Identify which cell holds the provided text, then report its [X, Y] central coordinate. 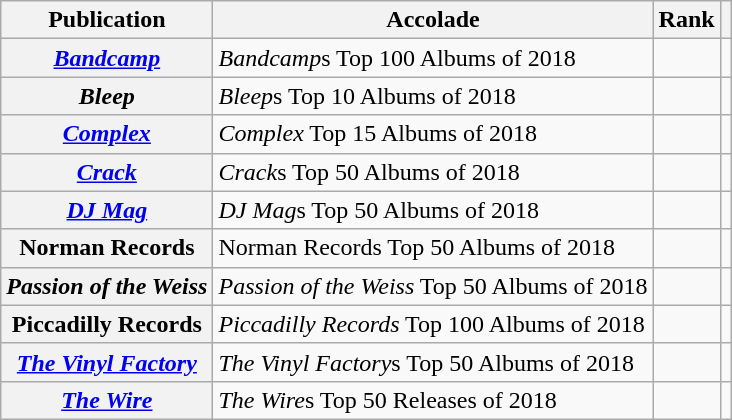
The Vinyl Factory [107, 362]
Rank [686, 20]
Bleeps Top 10 Albums of 2018 [433, 96]
The Wires Top 50 Releases of 2018 [433, 400]
Bandcamp [107, 58]
DJ Mags Top 50 Albums of 2018 [433, 210]
Complex [107, 134]
Bleep [107, 96]
Norman Records Top 50 Albums of 2018 [433, 248]
Accolade [433, 20]
Norman Records [107, 248]
Bandcamps Top 100 Albums of 2018 [433, 58]
DJ Mag [107, 210]
Publication [107, 20]
The Wire [107, 400]
Passion of the Weiss [107, 286]
Complex Top 15 Albums of 2018 [433, 134]
Passion of the Weiss Top 50 Albums of 2018 [433, 286]
Crack [107, 172]
Piccadilly Records [107, 324]
Cracks Top 50 Albums of 2018 [433, 172]
Piccadilly Records Top 100 Albums of 2018 [433, 324]
The Vinyl Factorys Top 50 Albums of 2018 [433, 362]
